Determine the [x, y] coordinate at the center of the cell enclosing the given text.  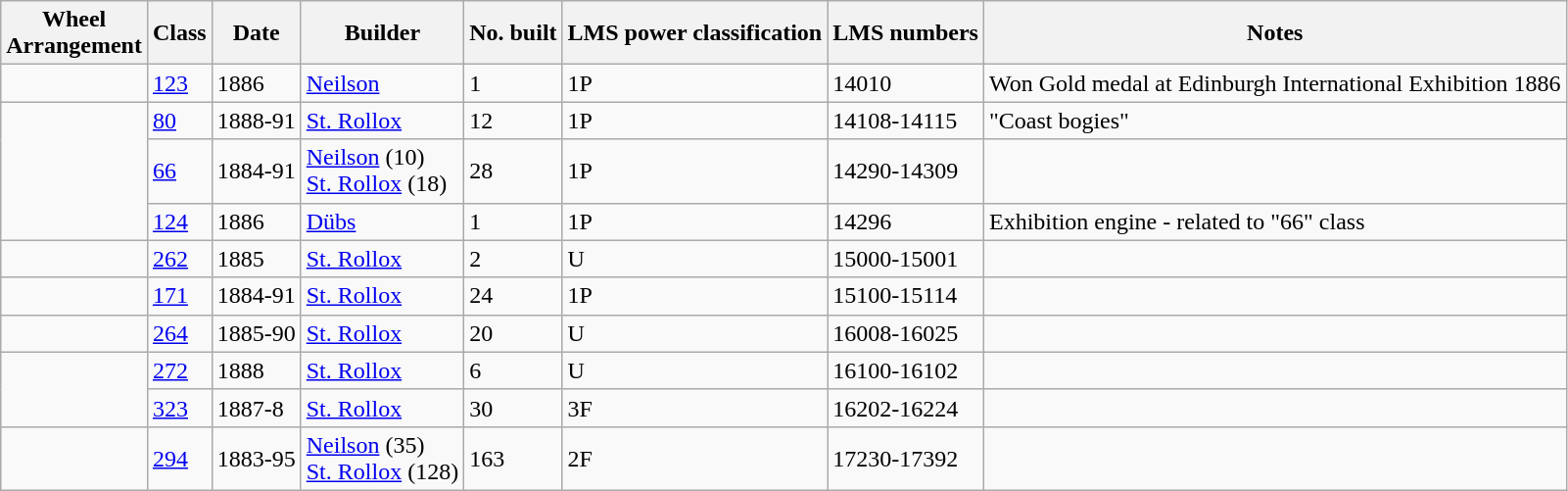
14296 [906, 221]
LMS numbers [906, 33]
Builder [382, 33]
Won Gold medal at Edinburgh International Exhibition 1886 [1275, 83]
1888-91 [257, 121]
1887-8 [257, 408]
272 [179, 370]
Neilson (35) St. Rollox (128) [382, 459]
"Coast bogies" [1275, 121]
15100-15114 [906, 296]
12 [513, 121]
262 [179, 259]
124 [179, 221]
24 [513, 296]
163 [513, 459]
3F [695, 408]
2F [695, 459]
Date [257, 33]
Neilson (10) St. Rollox (18) [382, 171]
1883-95 [257, 459]
14010 [906, 83]
20 [513, 333]
66 [179, 171]
6 [513, 370]
Neilson [382, 83]
28 [513, 171]
16008-16025 [906, 333]
30 [513, 408]
LMS power classification [695, 33]
323 [179, 408]
No. built [513, 33]
15000-15001 [906, 259]
1885 [257, 259]
16202-16224 [906, 408]
1885-90 [257, 333]
14290-14309 [906, 171]
123 [179, 83]
80 [179, 121]
Exhibition engine - related to "66" class [1275, 221]
Dübs [382, 221]
294 [179, 459]
264 [179, 333]
2 [513, 259]
1888 [257, 370]
14108-14115 [906, 121]
17230-17392 [906, 459]
16100-16102 [906, 370]
WheelArrangement [74, 33]
Notes [1275, 33]
171 [179, 296]
Class [179, 33]
